Search for the cell housing the specified text and yield its (x, y) center coordinate. 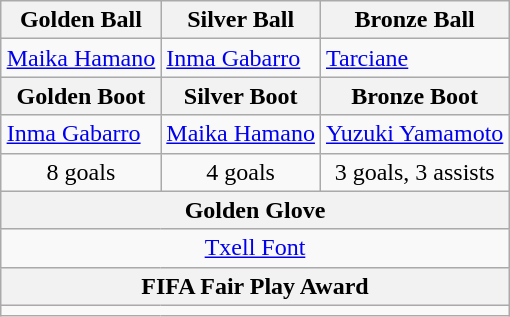
Silver Ball (241, 20)
Tarciane (414, 58)
Golden Ball (81, 20)
Yuzuki Yamamoto (414, 134)
Silver Boot (241, 96)
Bronze Boot (414, 96)
Golden Glove (255, 210)
4 goals (241, 172)
FIFA Fair Play Award (255, 286)
8 goals (81, 172)
Bronze Ball (414, 20)
3 goals, 3 assists (414, 172)
Txell Font (255, 248)
Golden Boot (81, 96)
